Find where the given text appears and provide that cell's center as [X, Y] coordinate. 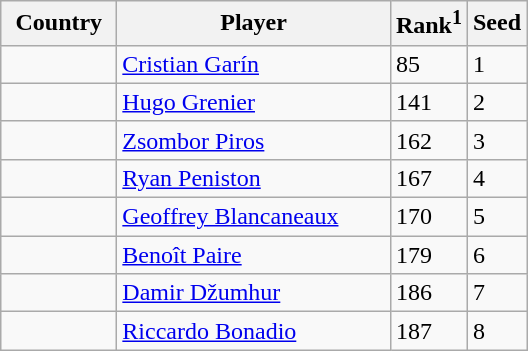
187 [428, 331]
5 [496, 217]
85 [428, 64]
Seed [496, 24]
Zsombor Piros [254, 140]
2 [496, 102]
6 [496, 255]
3 [496, 140]
Cristian Garín [254, 64]
186 [428, 293]
Player [254, 24]
Rank1 [428, 24]
141 [428, 102]
1 [496, 64]
7 [496, 293]
8 [496, 331]
Damir Džumhur [254, 293]
Geoffrey Blancaneaux [254, 217]
Ryan Peniston [254, 178]
Riccardo Bonadio [254, 331]
Benoît Paire [254, 255]
170 [428, 217]
179 [428, 255]
Hugo Grenier [254, 102]
Country [59, 24]
4 [496, 178]
167 [428, 178]
162 [428, 140]
